Identify which cell holds the provided text, then report its [X, Y] central coordinate. 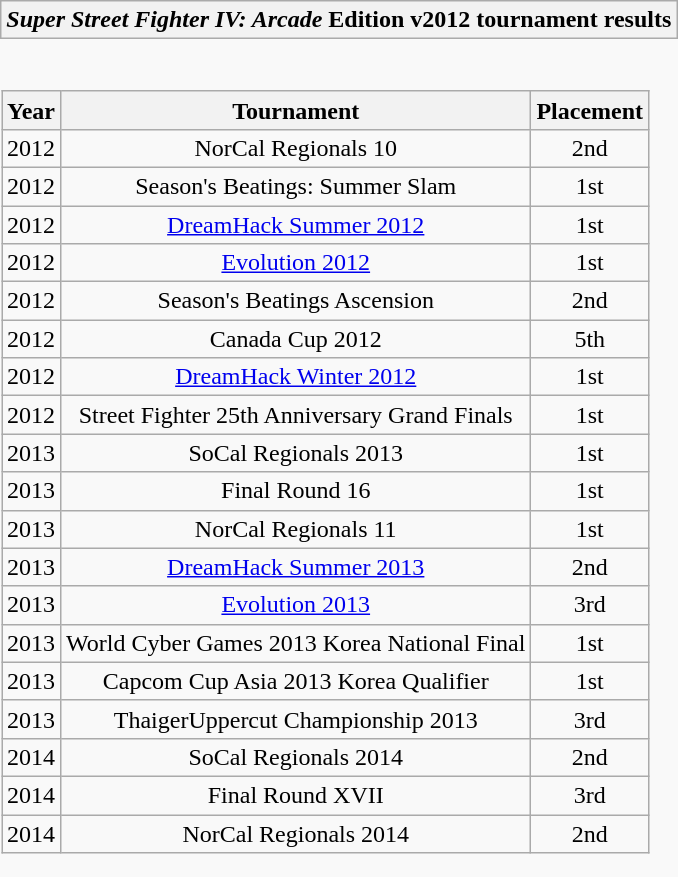
NorCal Regionals 2014 [296, 833]
Year [32, 110]
Evolution 2012 [296, 263]
Final Round 16 [296, 491]
Season's Beatings Ascension [296, 301]
Final Round XVII [296, 795]
World Cyber Games 2013 Korea National Final [296, 643]
NorCal Regionals 11 [296, 529]
Evolution 2013 [296, 605]
Placement [590, 110]
Canada Cup 2012 [296, 339]
NorCal Regionals 10 [296, 148]
SoCal Regionals 2013 [296, 453]
Season's Beatings: Summer Slam [296, 186]
SoCal Regionals 2014 [296, 757]
Super Street Fighter IV: Arcade Edition v2012 tournament results [339, 20]
DreamHack Winter 2012 [296, 377]
Street Fighter 25th Anniversary Grand Finals [296, 415]
ThaigerUppercut Championship 2013 [296, 719]
DreamHack Summer 2013 [296, 567]
Tournament [296, 110]
5th [590, 339]
Capcom Cup Asia 2013 Korea Qualifier [296, 681]
DreamHack Summer 2012 [296, 225]
